Return (X, Y) of the center of cell containing provided text 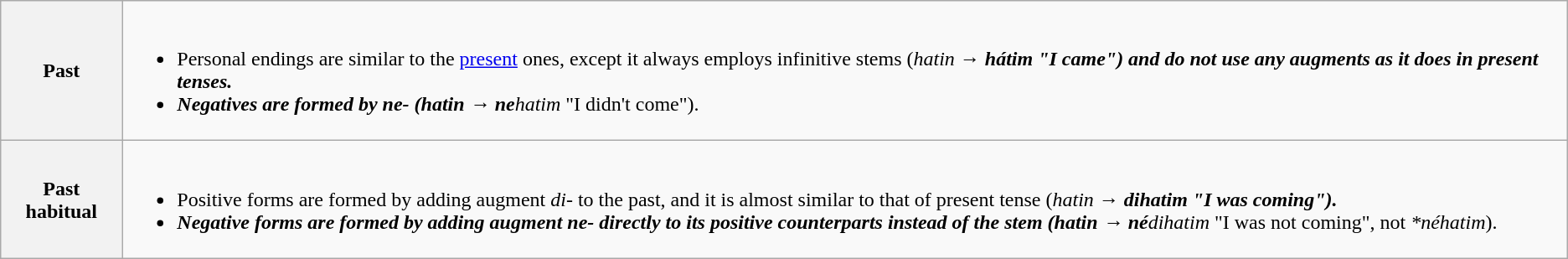
Past (62, 70)
Past habitual (62, 199)
